Scan for the cell matching the given text and deliver its [X, Y] coordinate at center. 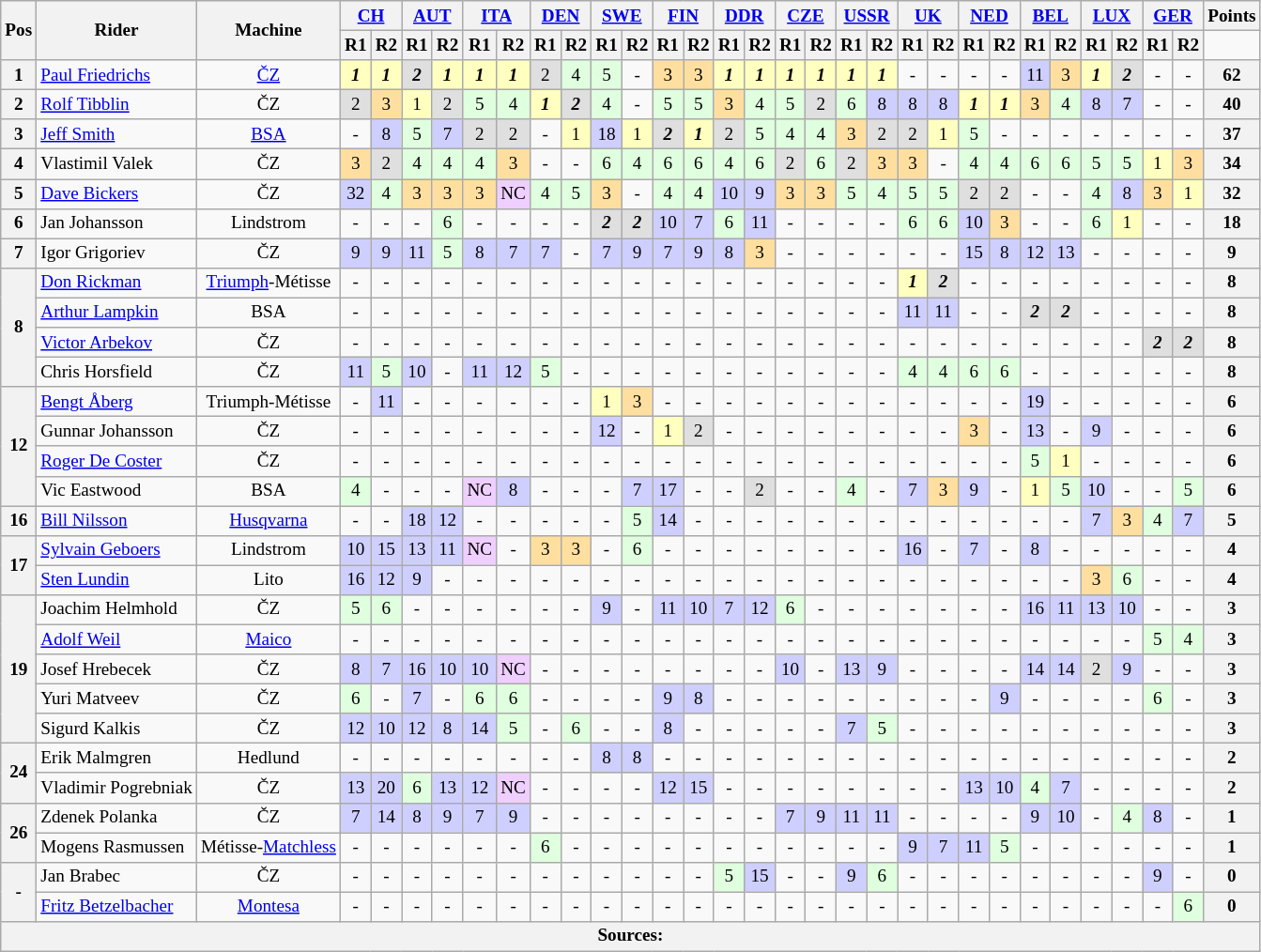
Sigurd Kalkis [116, 729]
Sten Lundin [116, 580]
SWE [622, 16]
Montesa [269, 907]
Lito [269, 580]
Fritz Betzelbacher [116, 907]
Adolf Weil [116, 639]
BEL [1050, 16]
Rider [116, 30]
Bengt Åberg [116, 402]
Gunnar Johansson [116, 432]
Sylvain Geboers [116, 550]
LUX [1112, 16]
Igor Grigoriev [116, 253]
26 [19, 832]
Erik Malmgren [116, 759]
Jeff Smith [116, 134]
Vladimir Pogrebniak [116, 788]
24 [19, 774]
Sources: [631, 936]
Chris Horsfield [116, 372]
Pos [19, 30]
FIN [684, 16]
Yuri Matveev [116, 699]
Don Rickman [116, 283]
DDR [744, 16]
Dave Bickers [116, 193]
Jan Brabec [116, 877]
Paul Friedrichs [116, 75]
CH [370, 16]
Vic Eastwood [116, 491]
Joachim Helmhold [116, 609]
20 [387, 788]
NED [990, 16]
AUT [432, 16]
Maico [269, 639]
GER [1174, 16]
Hedlund [269, 759]
USSR [868, 16]
Vlastimil Valek [116, 164]
Machine [269, 30]
Bill Nilsson [116, 520]
Métisse-Matchless [269, 847]
Arthur Lampkin [116, 313]
UK [928, 16]
62 [1232, 75]
Rolf Tibblin [116, 104]
Josef Hrebecek [116, 669]
37 [1232, 134]
Victor Arbekov [116, 343]
Husqvarna [269, 520]
Points [1232, 16]
ITA [497, 16]
34 [1232, 164]
40 [1232, 104]
Jan Johansson [116, 223]
CZE [806, 16]
Roger De Coster [116, 461]
Zdenek Polanka [116, 818]
DEN [560, 16]
Mogens Rasmussen [116, 847]
